Return [x, y] of the center of cell containing provided text 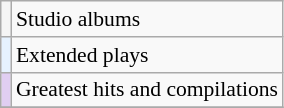
Extended plays [147, 55]
Greatest hits and compilations [147, 90]
Studio albums [147, 19]
